Scan for the cell matching the given text and deliver its (x, y) coordinate at center. 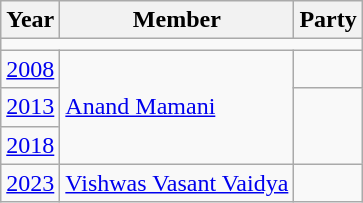
2023 (30, 183)
Vishwas Vasant Vaidya (177, 183)
Member (177, 20)
2018 (30, 145)
Party (328, 20)
2013 (30, 107)
Year (30, 20)
2008 (30, 69)
Anand Mamani (177, 107)
